Detect which cell encompasses the target text, then output its (X, Y) center coordinate. 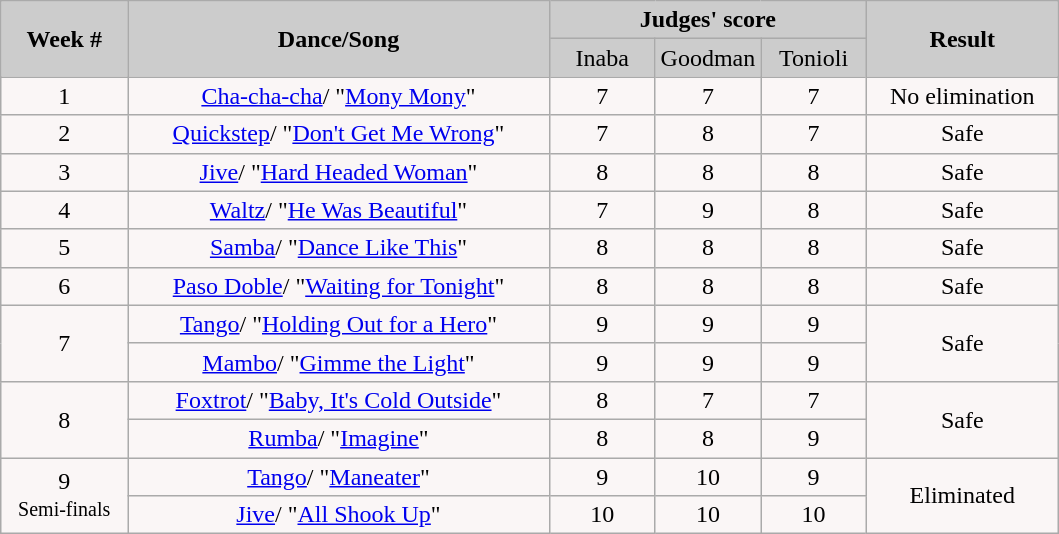
Tonioli (814, 58)
Mambo/ "Gimme the Light" (339, 362)
Tango/ "Maneater" (339, 477)
Foxtrot/ "Baby, It's Cold Outside" (339, 400)
Dance/Song (339, 39)
Goodman (708, 58)
Judges' score (708, 20)
Cha-cha-cha/ "Mony Mony" (339, 96)
6 (64, 286)
Week # (64, 39)
Jive/ "Hard Headed Woman" (339, 172)
Rumba/ "Imagine" (339, 438)
Waltz/ "He Was Beautiful" (339, 210)
Inaba (602, 58)
Jive/ "All Shook Up" (339, 515)
Result (962, 39)
No elimination (962, 96)
Quickstep/ "Don't Get Me Wrong" (339, 134)
Tango/ "Holding Out for a Hero" (339, 324)
4 (64, 210)
5 (64, 248)
9Semi-finals (64, 496)
2 (64, 134)
Eliminated (962, 496)
Samba/ "Dance Like This" (339, 248)
Paso Doble/ "Waiting for Tonight" (339, 286)
3 (64, 172)
1 (64, 96)
